Determine the (X, Y) coordinate at the center of the cell enclosing the given text.  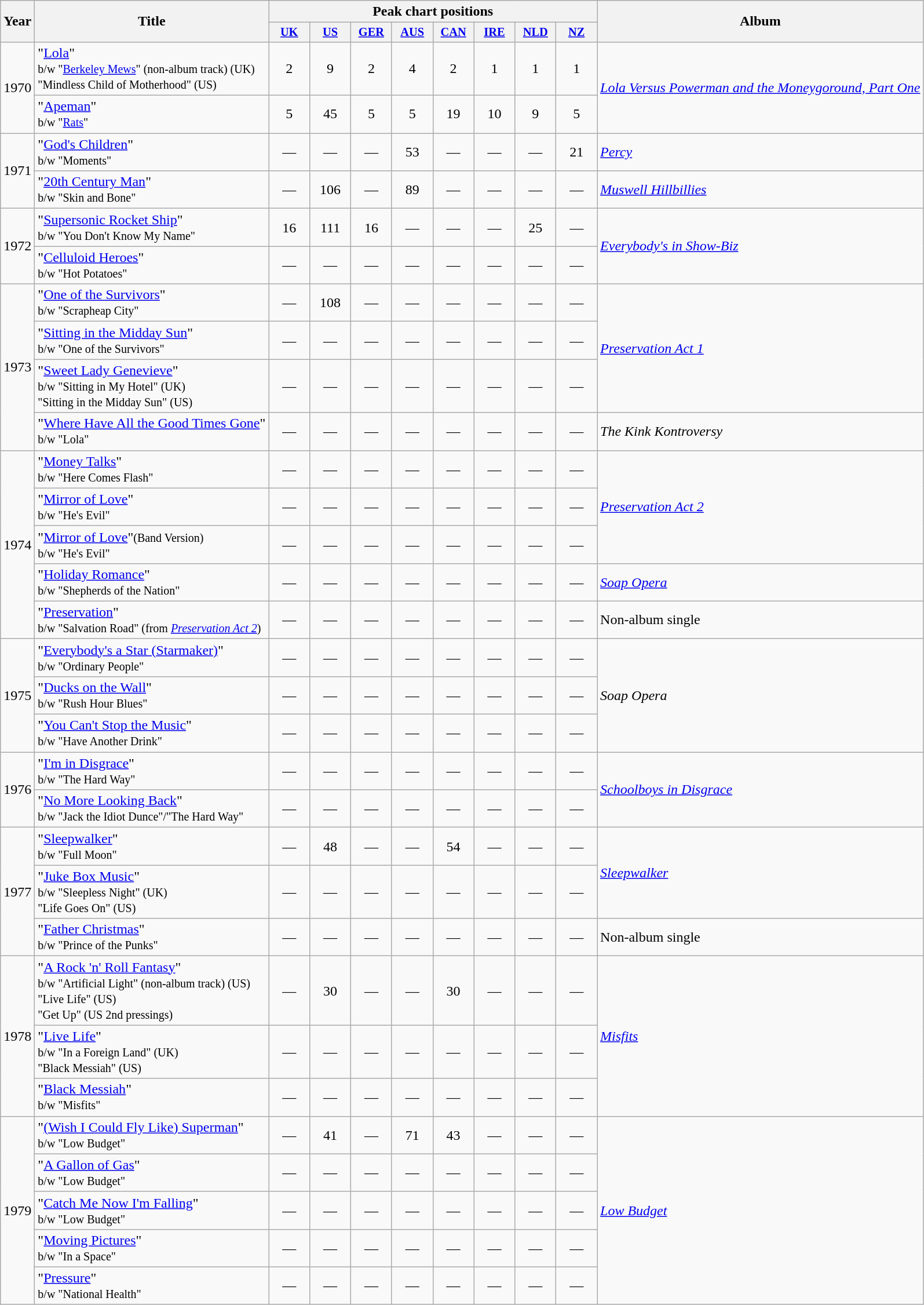
Misfits (760, 1036)
"Mirror of Love"b/w "He's Evil" (152, 506)
"Preservation"b/w "Salvation Road" (from Preservation Act 2) (152, 620)
1970 (17, 87)
"20th Century Man"b/w "Skin and Bone" (152, 190)
43 (453, 1135)
1978 (17, 1036)
"God's Children"b/w "Moments" (152, 152)
1971 (17, 171)
"Supersonic Rocket Ship"b/w "You Don't Know My Name" (152, 227)
"No More Looking Back"b/w "Jack the Idiot Dunce"/"The Hard Way" (152, 809)
Lola Versus Powerman and the Moneygoround, Part One (760, 87)
"A Rock 'n' Roll Fantasy"b/w "Artificial Light" (non-album track) (US)"Live Life" (US)"Get Up" (US 2nd pressings) (152, 991)
1976 (17, 790)
106 (330, 190)
"Mirror of Love"(Band Version)b/w "He's Evil" (152, 545)
"Everybody's a Star (Starmaker)"b/w "Ordinary People" (152, 657)
"You Can't Stop the Music"b/w "Have Another Drink" (152, 734)
"Live Life"b/w "In a Foreign Land" (UK)"Black Messiah" (US) (152, 1052)
1977 (17, 892)
UK (290, 32)
48 (330, 846)
25 (535, 227)
"Lola"b/w "Berkeley Mews" (non-album track) (UK)"Mindless Child of Motherhood" (US) (152, 68)
"I'm in Disgrace"b/w "The Hard Way" (152, 771)
45 (330, 115)
AUS (412, 32)
1972 (17, 246)
"Catch Me Now I'm Falling"b/w "Low Budget" (152, 1210)
Preservation Act 2 (760, 506)
1979 (17, 1210)
"Apeman"b/w "Rats" (152, 115)
Album (760, 21)
111 (330, 227)
"Sweet Lady Genevieve"b/w "Sitting in My Hotel" (UK)"Sitting in the Midday Sun" (US) (152, 386)
Everybody's in Show-Biz (760, 246)
54 (453, 846)
41 (330, 1135)
GER (371, 32)
"Juke Box Music"b/w "Sleepless Night" (UK)"Life Goes On" (US) (152, 892)
Schoolboys in Disgrace (760, 790)
Title (152, 21)
Preservation Act 1 (760, 348)
US (330, 32)
Peak chart positions (433, 12)
"Holiday Romance"b/w "Shepherds of the Nation" (152, 582)
"One of the Survivors"b/w "Scrapheap City" (152, 302)
1973 (17, 367)
19 (453, 115)
"Black Messiah"b/w "Misfits" (152, 1098)
Sleepwalker (760, 873)
"(Wish I Could Fly Like) Superman"b/w "Low Budget" (152, 1135)
"Where Have All the Good Times Gone"b/w "Lola" (152, 431)
Muswell Hillbillies (760, 190)
10 (495, 115)
"Money Talks"b/w "Here Comes Flash" (152, 469)
"Ducks on the Wall"b/w "Rush Hour Blues" (152, 695)
4 (412, 68)
Low Budget (760, 1210)
The Kink Kontroversy (760, 431)
CAN (453, 32)
IRE (495, 32)
NLD (535, 32)
"Pressure"b/w "National Health" (152, 1285)
"Sleepwalker"b/w "Full Moon" (152, 846)
NZ (577, 32)
"Sitting in the Midday Sun"b/w "One of the Survivors" (152, 341)
"Moving Pictures"b/w "In a Space" (152, 1248)
89 (412, 190)
"Celluloid Heroes"b/w "Hot Potatoes" (152, 265)
53 (412, 152)
Year (17, 21)
21 (577, 152)
"Father Christmas"b/w "Prince of the Punks" (152, 938)
1974 (17, 545)
Percy (760, 152)
71 (412, 1135)
1975 (17, 695)
"A Gallon of Gas"b/w "Low Budget" (152, 1173)
108 (330, 302)
